Provide the (X, Y) coordinate of the cell's center where the given text is located.  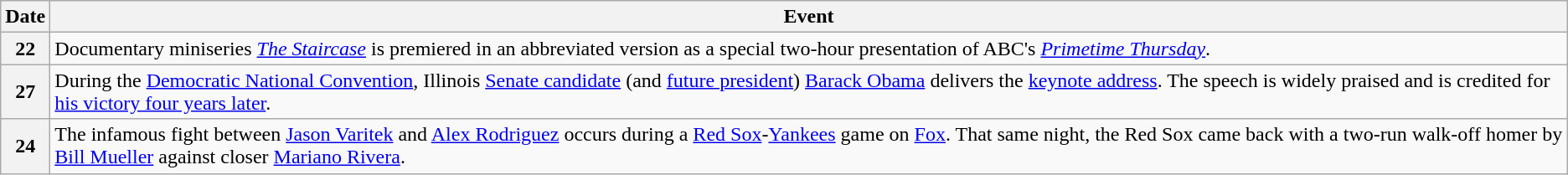
Date (25, 17)
Documentary miniseries The Staircase is premiered in an abbreviated version as a special two-hour presentation of ABC's Primetime Thursday. (809, 49)
Event (809, 17)
24 (25, 146)
27 (25, 92)
22 (25, 49)
